Search for the cell housing the specified text and yield its (X, Y) center coordinate. 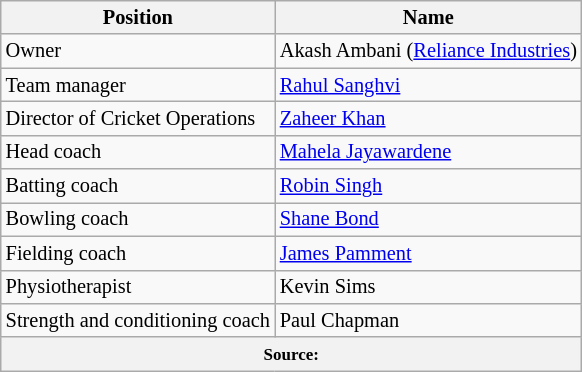
Owner (138, 51)
Mahela Jayawardene (428, 152)
Shane Bond (428, 219)
Director of Cricket Operations (138, 118)
Rahul Sanghvi (428, 85)
Name (428, 17)
Source: (292, 354)
James Pamment (428, 253)
Physiotherapist (138, 287)
Batting coach (138, 186)
Akash Ambani (Reliance Industries) (428, 51)
Head coach (138, 152)
Kevin Sims (428, 287)
Zaheer Khan (428, 118)
Position (138, 17)
Fielding coach (138, 253)
Team manager (138, 85)
Robin Singh (428, 186)
Strength and conditioning coach (138, 320)
Bowling coach (138, 219)
Paul Chapman (428, 320)
